Search for the cell housing the specified text and yield its (x, y) center coordinate. 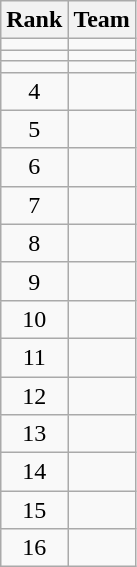
Rank (34, 20)
6 (34, 167)
15 (34, 510)
12 (34, 395)
14 (34, 472)
9 (34, 281)
8 (34, 243)
Team (102, 20)
10 (34, 319)
16 (34, 548)
13 (34, 434)
5 (34, 129)
11 (34, 357)
4 (34, 91)
7 (34, 205)
